Return (X, Y) of the center of cell containing provided text 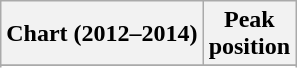
Peakposition (249, 34)
Chart (2012–2014) (102, 34)
